Determine the (x, y) coordinate at the center of the cell enclosing the given text.  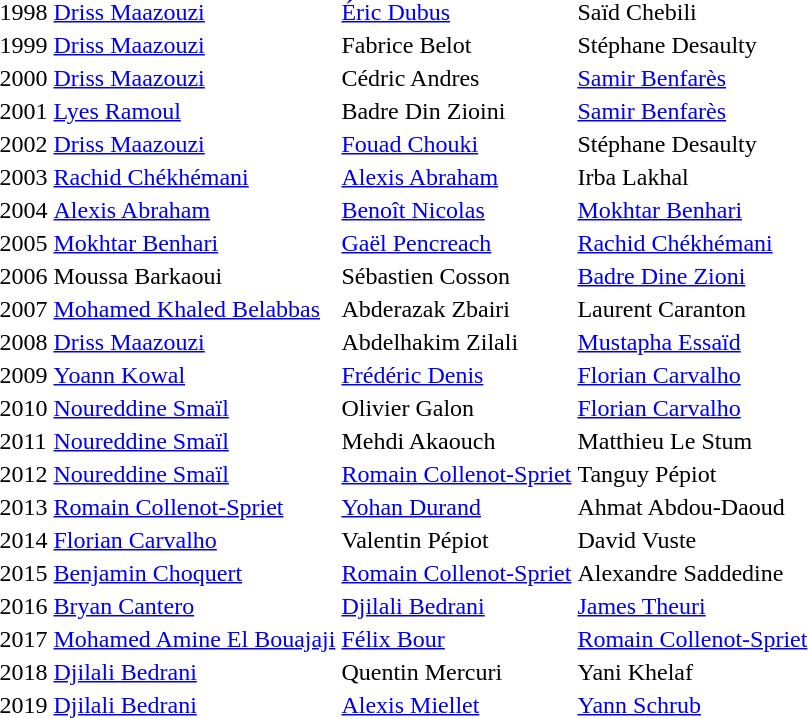
Badre Din Zioini (456, 111)
Yoann Kowal (194, 375)
Abdelhakim Zilali (456, 342)
Sébastien Cosson (456, 276)
Félix Bour (456, 639)
Valentin Pépiot (456, 540)
Benjamin Choquert (194, 573)
Frédéric Denis (456, 375)
Quentin Mercuri (456, 672)
Moussa Barkaoui (194, 276)
Mohamed Khaled Belabbas (194, 309)
Lyes Ramoul (194, 111)
Fouad Chouki (456, 144)
Fabrice Belot (456, 45)
Mohamed Amine El Bouajaji (194, 639)
Florian Carvalho (194, 540)
Mokhtar Benhari (194, 243)
Olivier Galon (456, 408)
Mehdi Akaouch (456, 441)
Gaël Pencreach (456, 243)
Abderazak Zbairi (456, 309)
Cédric Andres (456, 78)
Bryan Cantero (194, 606)
Benoît Nicolas (456, 210)
Rachid Chékhémani (194, 177)
Yohan Durand (456, 507)
